For the text-containing cell, return its midpoint in (X, Y) coordinate format. 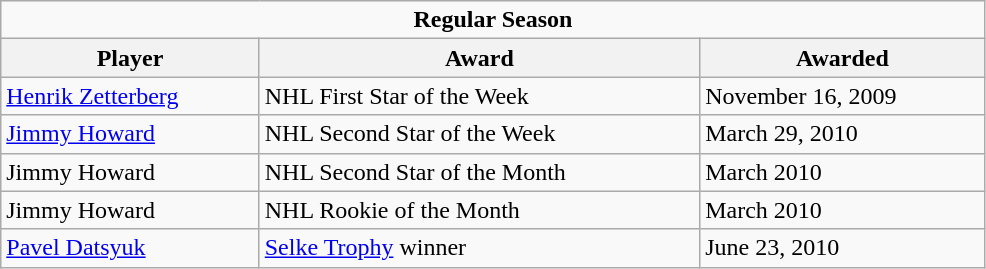
Regular Season (493, 20)
June 23, 2010 (843, 248)
Player (130, 58)
NHL Second Star of the Week (479, 134)
Henrik Zetterberg (130, 96)
March 29, 2010 (843, 134)
November 16, 2009 (843, 96)
Pavel Datsyuk (130, 248)
NHL Second Star of the Month (479, 172)
NHL First Star of the Week (479, 96)
NHL Rookie of the Month (479, 210)
Awarded (843, 58)
Selke Trophy winner (479, 248)
Award (479, 58)
